Find where the given text appears and provide that cell's center as [X, Y] coordinate. 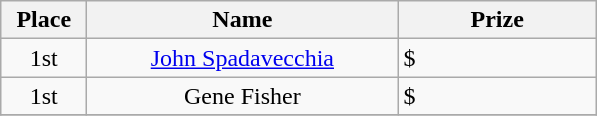
Name [242, 20]
Prize [498, 20]
Gene Fisher [242, 96]
Place [44, 20]
John Spadavecchia [242, 58]
